Return (X, Y) of the center of cell containing provided text 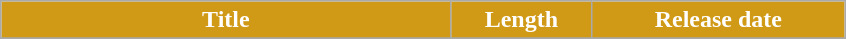
Length (522, 20)
Title (226, 20)
Release date (718, 20)
